Pinpoint the cell where the given text exists, returning its [x, y] midpoint coordinate. 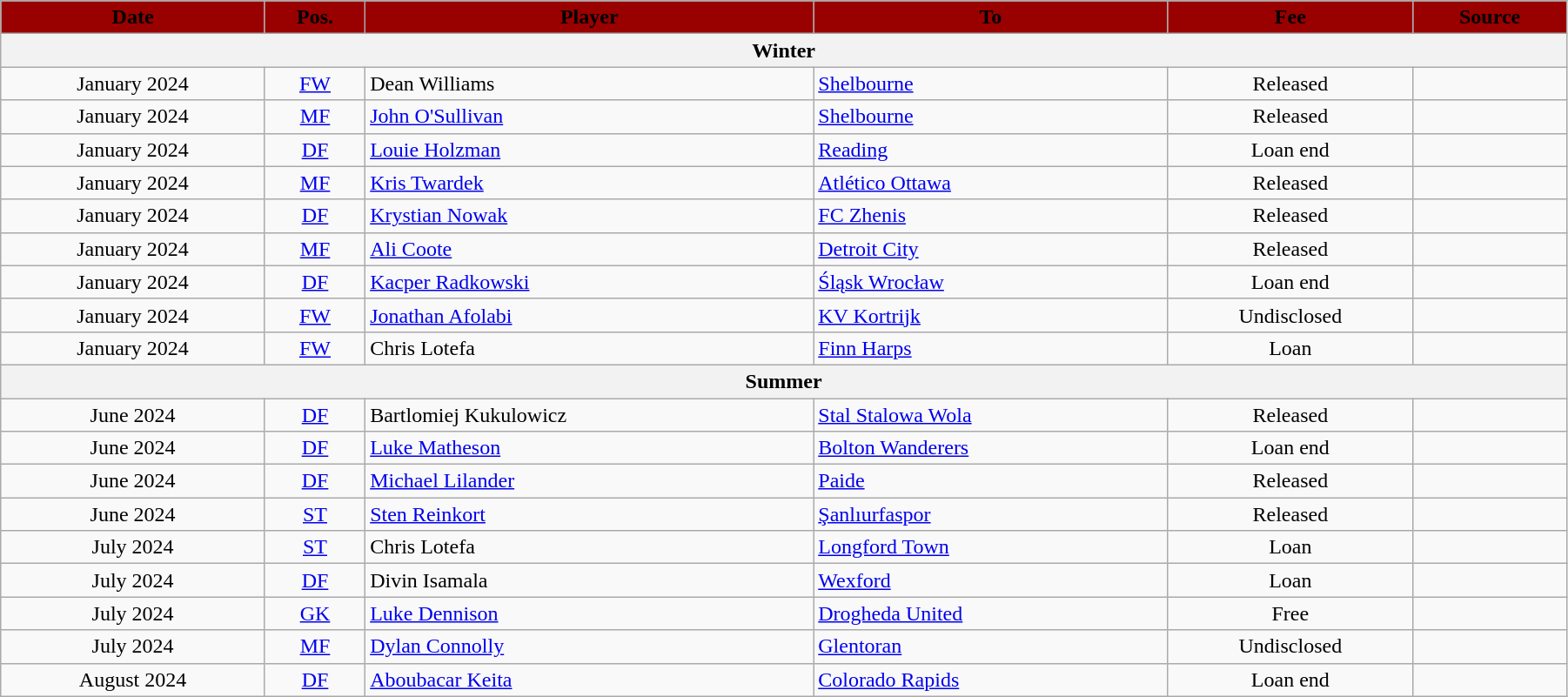
Krystian Nowak [590, 216]
Śląsk Wrocław [990, 282]
Finn Harps [990, 348]
Dylan Connolly [590, 647]
Longford Town [990, 547]
Winter [784, 50]
Kris Twardek [590, 183]
Kacper Radkowski [590, 282]
John O'Sullivan [590, 117]
KV Kortrijk [990, 315]
Jonathan Afolabi [590, 315]
Michael Lilander [590, 481]
Source [1490, 17]
Reading [990, 150]
Player [590, 17]
Ali Coote [590, 249]
Detroit City [990, 249]
Louie Holzman [590, 150]
Stal Stalowa Wola [990, 415]
Atlético Ottawa [990, 183]
Bolton Wanderers [990, 448]
Bartlomiej Kukulowicz [590, 415]
GK [315, 613]
Dean Williams [590, 84]
Luke Matheson [590, 448]
Summer [784, 381]
Wexford [990, 580]
FC Zhenis [990, 216]
August 2024 [133, 680]
Pos. [315, 17]
Şanlıurfaspor [990, 514]
Colorado Rapids [990, 680]
Luke Dennison [590, 613]
Drogheda United [990, 613]
Divin Isamala [590, 580]
Glentoran [990, 647]
Free [1290, 613]
Paide [990, 481]
Aboubacar Keita [590, 680]
To [990, 17]
Date [133, 17]
Sten Reinkort [590, 514]
Fee [1290, 17]
